Pinpoint the cell where the given text exists, returning its (x, y) midpoint coordinate. 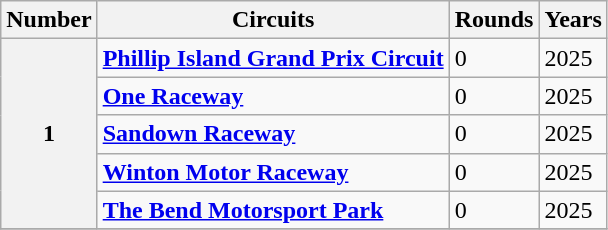
Rounds (494, 20)
Winton Motor Raceway (273, 172)
Number (49, 20)
The Bend Motorsport Park (273, 210)
Circuits (273, 20)
One Raceway (273, 96)
Years (573, 20)
Sandown Raceway (273, 134)
Phillip Island Grand Prix Circuit (273, 58)
1 (49, 134)
